Search for the cell housing the specified text and yield its [X, Y] center coordinate. 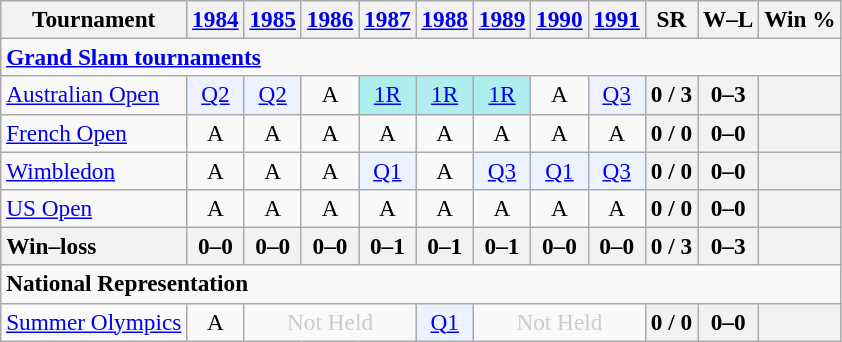
1990 [560, 19]
1985 [272, 19]
1988 [444, 19]
Wimbledon [94, 170]
W–L [728, 19]
US Open [94, 208]
Summer Olympics [94, 322]
1989 [502, 19]
Win % [800, 19]
Win–loss [94, 246]
1984 [216, 19]
1991 [616, 19]
Australian Open [94, 95]
1986 [330, 19]
SR [671, 19]
1987 [388, 19]
French Open [94, 133]
National Representation [421, 284]
Tournament [94, 19]
Grand Slam tournaments [421, 57]
